Provide the [x, y] coordinate of the cell's center where the given text is located.  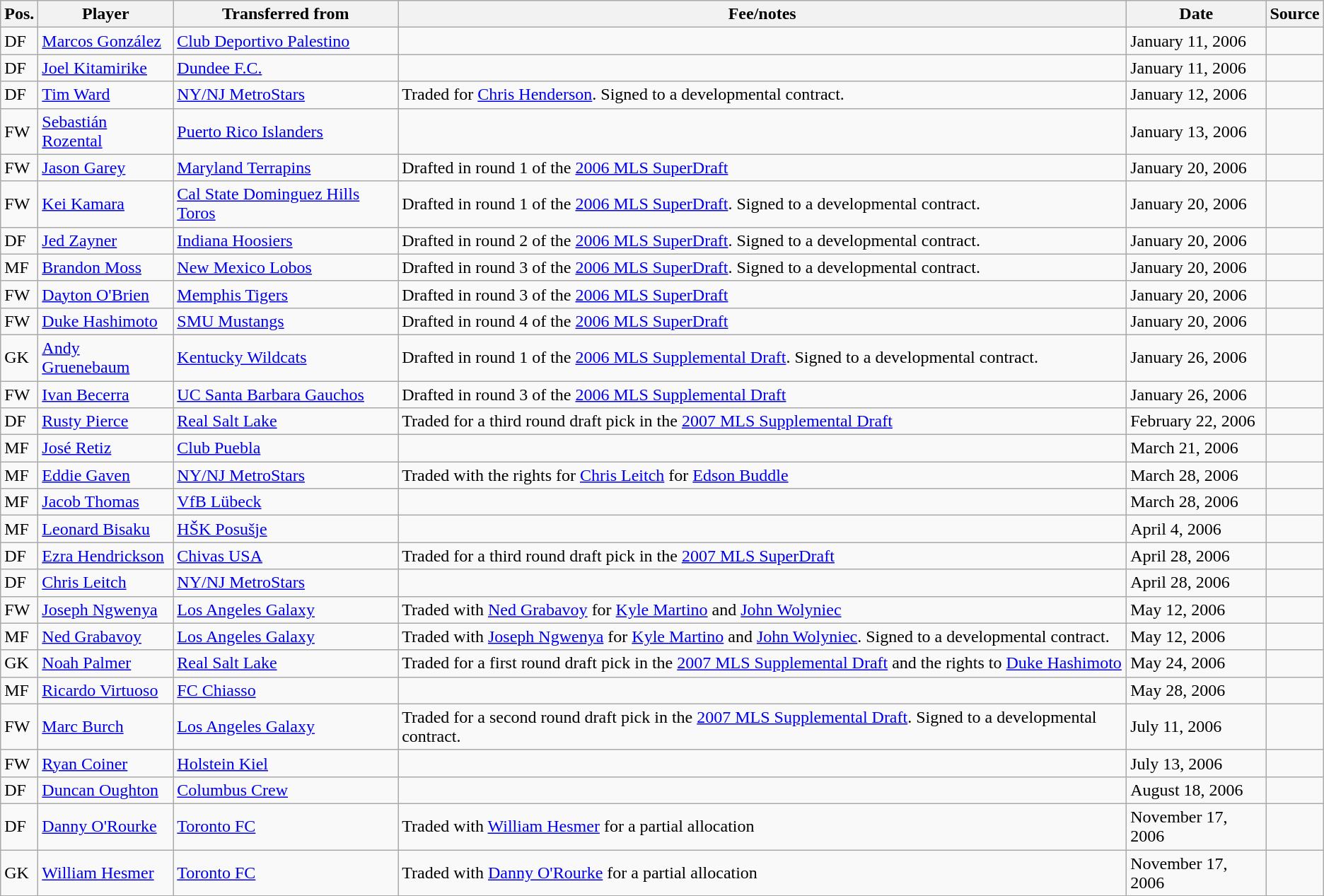
Drafted in round 1 of the 2006 MLS Supplemental Draft. Signed to a developmental contract. [762, 358]
Drafted in round 1 of the 2006 MLS SuperDraft. Signed to a developmental contract. [762, 204]
Rusty Pierce [106, 421]
Player [106, 14]
Dayton O'Brien [106, 294]
Maryland Terrapins [286, 168]
Ryan Coiner [106, 763]
Kei Kamara [106, 204]
Sebastián Rozental [106, 132]
July 13, 2006 [1197, 763]
Drafted in round 3 of the 2006 MLS SuperDraft. Signed to a developmental contract. [762, 267]
Jacob Thomas [106, 502]
Drafted in round 4 of the 2006 MLS SuperDraft [762, 321]
Jed Zayner [106, 240]
Duncan Oughton [106, 790]
Indiana Hoosiers [286, 240]
March 21, 2006 [1197, 448]
Ezra Hendrickson [106, 556]
Jason Garey [106, 168]
August 18, 2006 [1197, 790]
Eddie Gaven [106, 475]
José Retiz [106, 448]
Leonard Bisaku [106, 529]
Tim Ward [106, 95]
Traded for a first round draft pick in the 2007 MLS Supplemental Draft and the rights to Duke Hashimoto [762, 663]
February 22, 2006 [1197, 421]
Cal State Dominguez Hills Toros [286, 204]
Ricardo Virtuoso [106, 690]
Marcos González [106, 41]
Fee/notes [762, 14]
Traded with Ned Grabavoy for Kyle Martino and John Wolyniec [762, 610]
Drafted in round 2 of the 2006 MLS SuperDraft. Signed to a developmental contract. [762, 240]
Memphis Tigers [286, 294]
SMU Mustangs [286, 321]
January 13, 2006 [1197, 132]
Puerto Rico Islanders [286, 132]
Columbus Crew [286, 790]
Traded with Danny O'Rourke for a partial allocation [762, 873]
Traded for Chris Henderson. Signed to a developmental contract. [762, 95]
VfB Lübeck [286, 502]
Chivas USA [286, 556]
Marc Burch [106, 727]
Club Puebla [286, 448]
Traded with Joseph Ngwenya for Kyle Martino and John Wolyniec. Signed to a developmental contract. [762, 636]
Club Deportivo Palestino [286, 41]
Drafted in round 3 of the 2006 MLS SuperDraft [762, 294]
Transferred from [286, 14]
Joseph Ngwenya [106, 610]
New Mexico Lobos [286, 267]
Traded for a third round draft pick in the 2007 MLS SuperDraft [762, 556]
May 24, 2006 [1197, 663]
Holstein Kiel [286, 763]
Brandon Moss [106, 267]
HŠK Posušje [286, 529]
Ned Grabavoy [106, 636]
Drafted in round 3 of the 2006 MLS Supplemental Draft [762, 394]
Traded with the rights for Chris Leitch for Edson Buddle [762, 475]
William Hesmer [106, 873]
Chris Leitch [106, 583]
July 11, 2006 [1197, 727]
Traded for a third round draft pick in the 2007 MLS Supplemental Draft [762, 421]
Pos. [20, 14]
Noah Palmer [106, 663]
Date [1197, 14]
Dundee F.C. [286, 68]
FC Chiasso [286, 690]
Danny O'Rourke [106, 826]
January 12, 2006 [1197, 95]
Kentucky Wildcats [286, 358]
Andy Gruenebaum [106, 358]
Joel Kitamirike [106, 68]
UC Santa Barbara Gauchos [286, 394]
Traded with William Hesmer for a partial allocation [762, 826]
Ivan Becerra [106, 394]
May 28, 2006 [1197, 690]
Source [1294, 14]
Duke Hashimoto [106, 321]
April 4, 2006 [1197, 529]
Traded for a second round draft pick in the 2007 MLS Supplemental Draft. Signed to a developmental contract. [762, 727]
Drafted in round 1 of the 2006 MLS SuperDraft [762, 168]
